Scan for the cell matching the given text and deliver its [X, Y] coordinate at center. 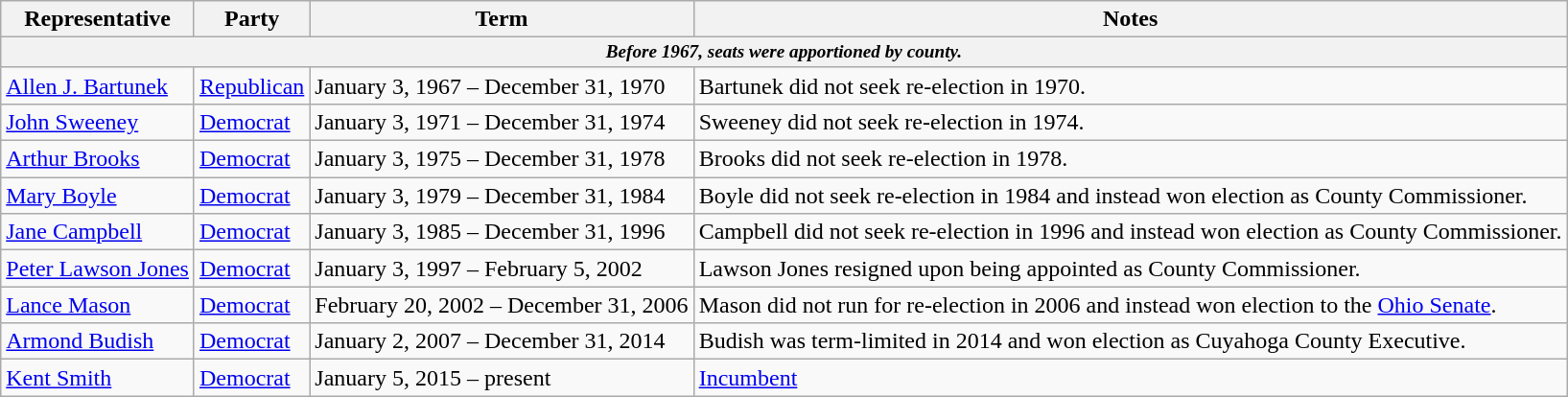
Mary Boyle [98, 196]
Jane Campbell [98, 232]
Kent Smith [98, 378]
Representative [98, 19]
Lance Mason [98, 305]
January 3, 1979 – December 31, 1984 [502, 196]
Sweeney did not seek re-election in 1974. [1130, 123]
Incumbent [1130, 378]
Allen J. Bartunek [98, 85]
Republican [251, 85]
Lawson Jones resigned upon being appointed as County Commissioner. [1130, 269]
Party [251, 19]
February 20, 2002 – December 31, 2006 [502, 305]
Peter Lawson Jones [98, 269]
Term [502, 19]
January 3, 1967 – December 31, 1970 [502, 85]
Budish was term-limited in 2014 and won election as Cuyahoga County Executive. [1130, 341]
Boyle did not seek re-election in 1984 and instead won election as County Commissioner. [1130, 196]
January 3, 1997 – February 5, 2002 [502, 269]
Mason did not run for re-election in 2006 and instead won election to the Ohio Senate. [1130, 305]
Arthur Brooks [98, 159]
January 3, 1985 – December 31, 1996 [502, 232]
Before 1967, seats were apportioned by county. [784, 53]
John Sweeney [98, 123]
Bartunek did not seek re-election in 1970. [1130, 85]
Armond Budish [98, 341]
January 5, 2015 – present [502, 378]
January 2, 2007 – December 31, 2014 [502, 341]
Campbell did not seek re-election in 1996 and instead won election as County Commissioner. [1130, 232]
Brooks did not seek re-election in 1978. [1130, 159]
January 3, 1971 – December 31, 1974 [502, 123]
Notes [1130, 19]
January 3, 1975 – December 31, 1978 [502, 159]
